Locate the cell with the specified text and output its (x, y) center coordinate. 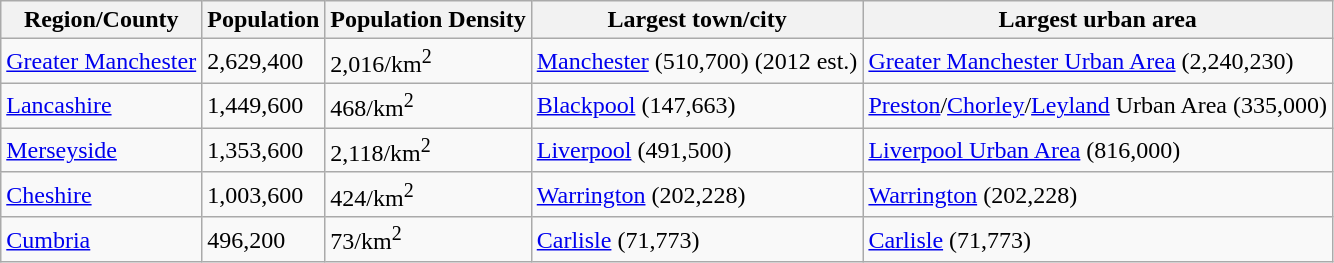
Liverpool Urban Area (816,000) (1098, 150)
Largest urban area (1098, 20)
Liverpool (491,500) (697, 150)
Population Density (428, 20)
Preston/Chorley/Leyland Urban Area (335,000) (1098, 106)
Manchester (510,700) (2012 est.) (697, 62)
1,003,600 (264, 194)
496,200 (264, 240)
Cheshire (102, 194)
424/km2 (428, 194)
1,353,600 (264, 150)
2,118/km2 (428, 150)
Blackpool (147,663) (697, 106)
Population (264, 20)
Lancashire (102, 106)
Cumbria (102, 240)
468/km2 (428, 106)
73/km2 (428, 240)
Greater Manchester Urban Area (2,240,230) (1098, 62)
1,449,600 (264, 106)
Greater Manchester (102, 62)
Largest town/city (697, 20)
2,629,400 (264, 62)
Region/County (102, 20)
2,016/km2 (428, 62)
Merseyside (102, 150)
